From the cell containing the given text, extract its center point as (X, Y) coordinate. 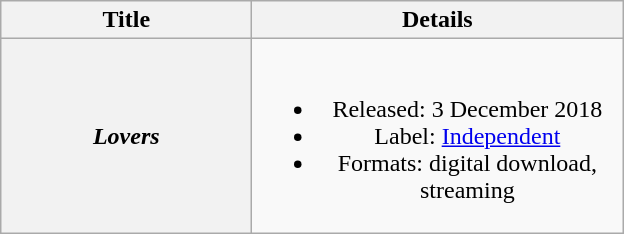
Details (438, 20)
Lovers (126, 136)
Released: 3 December 2018Label: IndependentFormats: digital download, streaming (438, 136)
Title (126, 20)
